For the text-containing cell, return its midpoint in (X, Y) coordinate format. 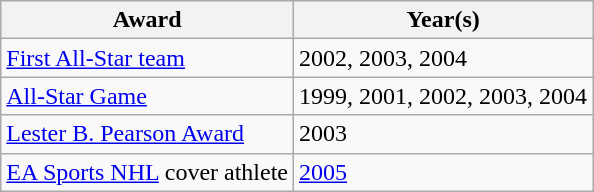
Year(s) (444, 20)
EA Sports NHL cover athlete (148, 172)
Lester B. Pearson Award (148, 134)
2003 (444, 134)
1999, 2001, 2002, 2003, 2004 (444, 96)
2005 (444, 172)
First All-Star team (148, 58)
2002, 2003, 2004 (444, 58)
All-Star Game (148, 96)
Award (148, 20)
